Determine the (x, y) coordinate at the center of the cell enclosing the given text.  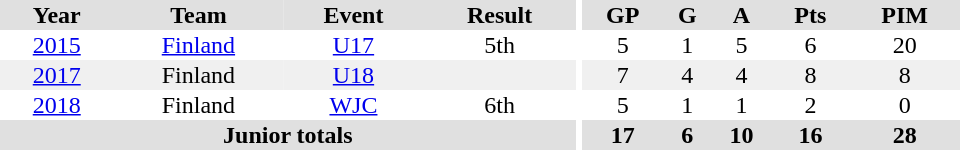
WJC (353, 105)
Event (353, 15)
0 (904, 105)
7 (622, 75)
Team (198, 15)
Year (56, 15)
10 (741, 135)
U18 (353, 75)
Pts (810, 15)
2017 (56, 75)
5th (500, 45)
A (741, 15)
Junior totals (288, 135)
2015 (56, 45)
PIM (904, 15)
Result (500, 15)
6th (500, 105)
20 (904, 45)
2 (810, 105)
2018 (56, 105)
17 (622, 135)
U17 (353, 45)
16 (810, 135)
G (687, 15)
GP (622, 15)
28 (904, 135)
